Locate the cell with the specified text and output its (x, y) center coordinate. 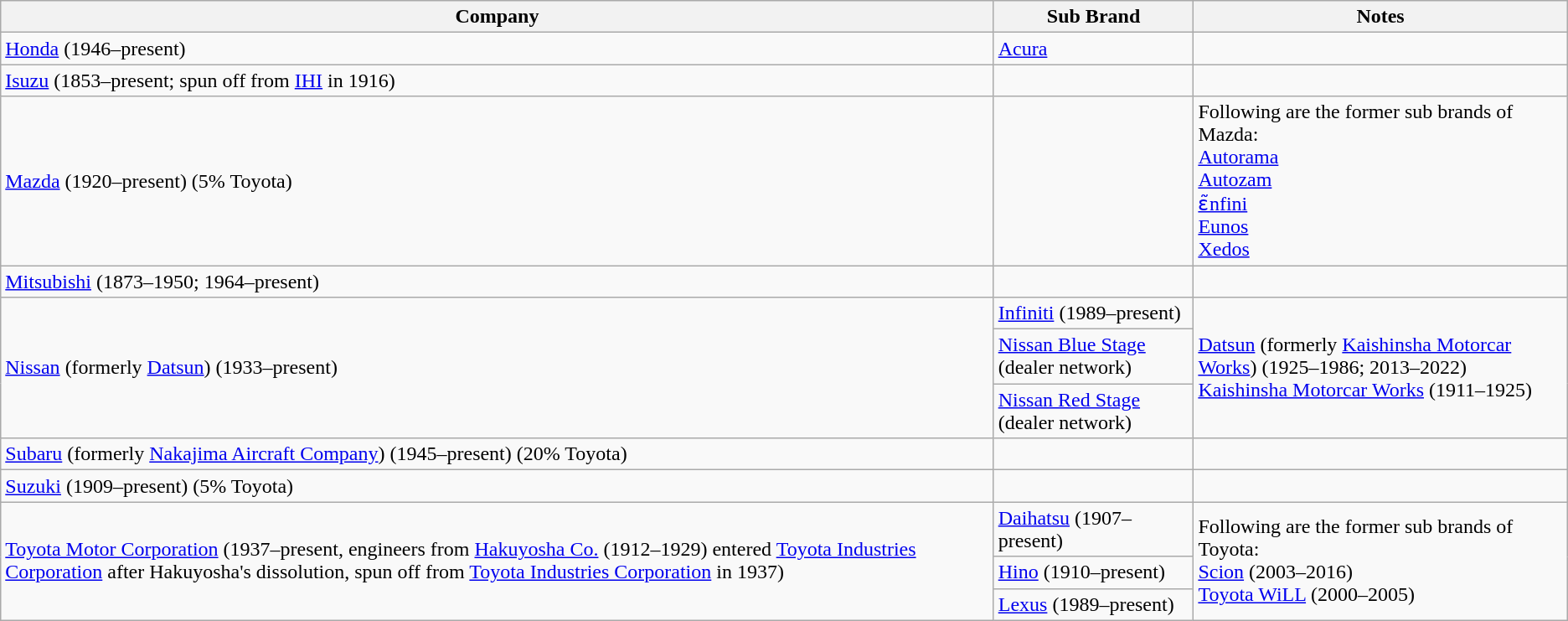
Hino (1910–present) (1094, 572)
Daihatsu (1907–present) (1094, 530)
Subaru (formerly Nakajima Aircraft Company) (1945–present) (20% Toyota) (498, 454)
Lexus (1989–present) (1094, 604)
Following are the former sub brands of Mazda:AutoramaAutozamɛ̃nfiniEunosXedos (1380, 181)
Nissan Blue Stage (dealer network) (1094, 357)
Nissan (formerly Datsun) (1933–present) (498, 368)
Mazda (1920–present) (5% Toyota) (498, 181)
Honda (1946–present) (498, 49)
Acura (1094, 49)
Infiniti (1989–present) (1094, 313)
Isuzu (1853–present; spun off from IHI in 1916) (498, 80)
Notes (1380, 17)
Datsun (formerly Kaishinsha Motorcar Works) (1925–1986; 2013–2022)Kaishinsha Motorcar Works (1911–1925) (1380, 368)
Mitsubishi (1873–1950; 1964–present) (498, 281)
Sub Brand (1094, 17)
Nissan Red Stage (dealer network) (1094, 411)
Suzuki (1909–present) (5% Toyota) (498, 486)
Company (498, 17)
Following are the former sub brands of Toyota: Scion (2003–2016) Toyota WiLL (2000–2005) (1380, 561)
